Determine the (x, y) coordinate at the center of the cell enclosing the given text.  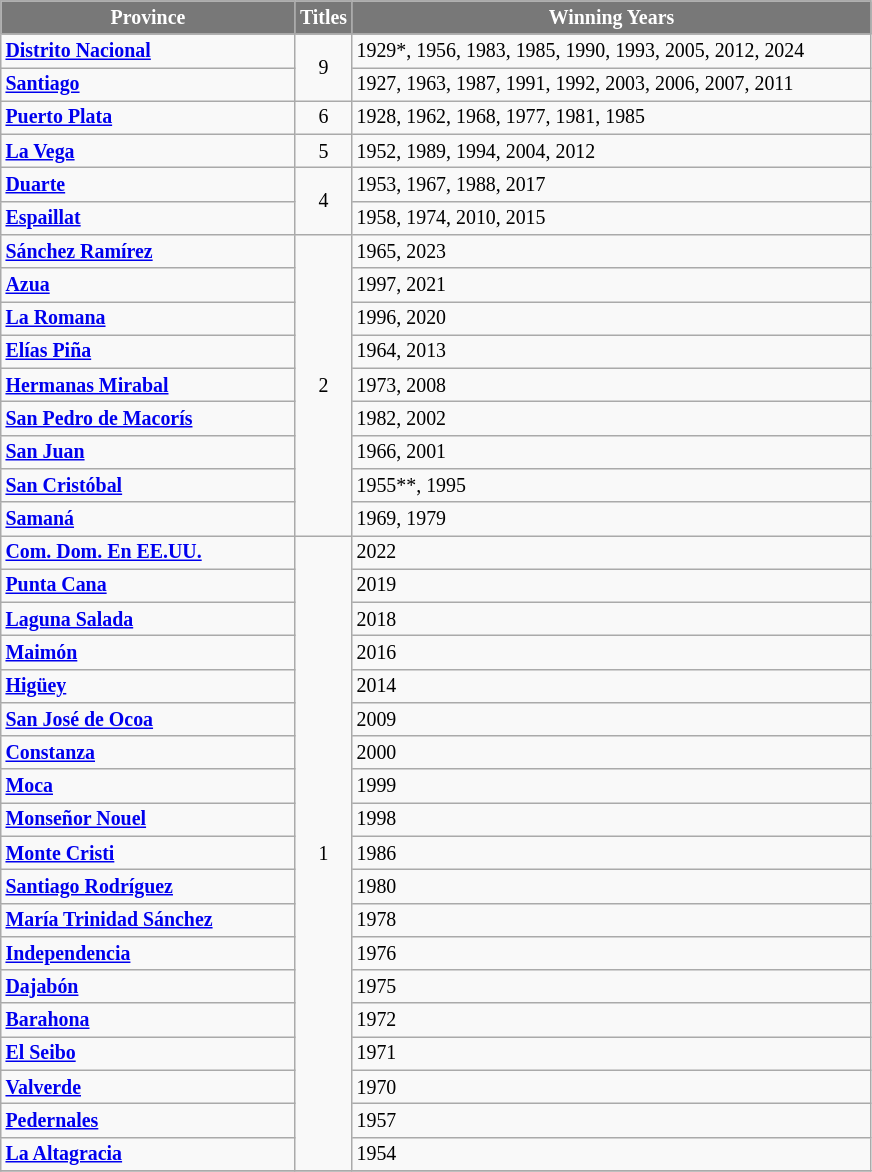
La Altagracia (148, 1154)
1966, 2001 (612, 452)
Valverde (148, 1088)
6 (324, 118)
Higüey (148, 686)
Santiago (148, 84)
4 (324, 202)
1957 (612, 1120)
1953, 1967, 1988, 2017 (612, 184)
Hermanas Mirabal (148, 386)
1976 (612, 954)
1927, 1963, 1987, 1991, 1992, 2003, 2006, 2007, 2011 (612, 84)
Santiago Rodríguez (148, 886)
Pedernales (148, 1120)
1999 (612, 786)
Independencia (148, 954)
San Cristóbal (148, 486)
Monte Cristi (148, 854)
Dajabón (148, 986)
1955**, 1995 (612, 486)
2019 (612, 586)
1982, 2002 (612, 418)
San José de Ocoa (148, 720)
Samaná (148, 518)
9 (324, 68)
1972 (612, 1020)
1958, 1974, 2010, 2015 (612, 218)
Winning Years (612, 18)
Monseñor Nouel (148, 820)
2000 (612, 752)
1 (324, 854)
1996, 2020 (612, 318)
1975 (612, 986)
Barahona (148, 1020)
1929*, 1956, 1983, 1985, 1990, 1993, 2005, 2012, 2024 (612, 50)
San Juan (148, 452)
Duarte (148, 184)
Com. Dom. En EE.UU. (148, 552)
1928, 1962, 1968, 1977, 1981, 1985 (612, 118)
Laguna Salada (148, 620)
1997, 2021 (612, 284)
2 (324, 386)
1986 (612, 854)
María Trinidad Sánchez (148, 920)
Titles (324, 18)
El Seibo (148, 1054)
1970 (612, 1088)
2016 (612, 652)
Azua (148, 284)
2014 (612, 686)
1998 (612, 820)
1969, 1979 (612, 518)
1980 (612, 886)
La Romana (148, 318)
Espaillat (148, 218)
Moca (148, 786)
1954 (612, 1154)
Maimón (148, 652)
1978 (612, 920)
5 (324, 152)
Puerto Plata (148, 118)
La Vega (148, 152)
Elías Piña (148, 352)
1973, 2008 (612, 386)
Sánchez Ramírez (148, 252)
2009 (612, 720)
Distrito Nacional (148, 50)
1965, 2023 (612, 252)
1971 (612, 1054)
2022 (612, 552)
Punta Cana (148, 586)
1964, 2013 (612, 352)
1952, 1989, 1994, 2004, 2012 (612, 152)
Province (148, 18)
San Pedro de Macorís (148, 418)
2018 (612, 620)
Constanza (148, 752)
